Determine the (X, Y) coordinate at the center of the cell enclosing the given text.  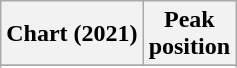
Chart (2021) (72, 34)
Peakposition (189, 34)
